Detect which cell encompasses the target text, then output its [X, Y] center coordinate. 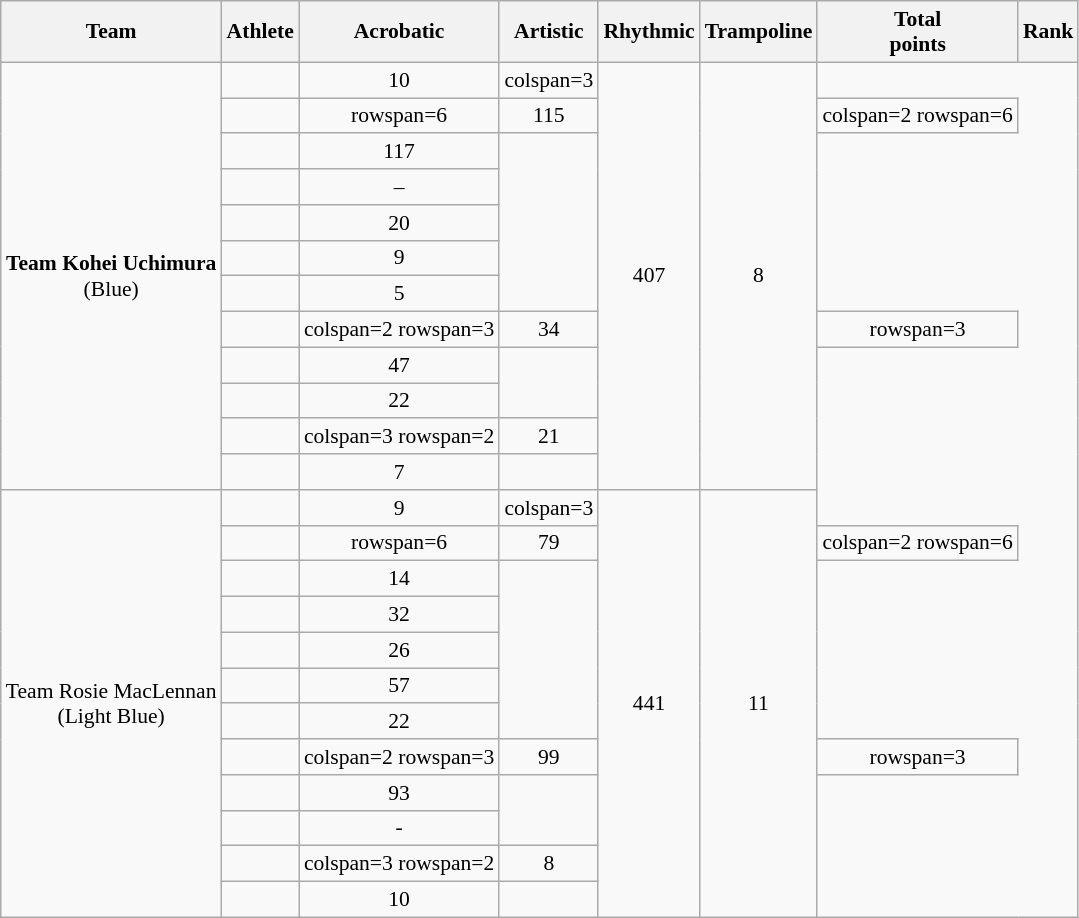
Team [112, 32]
Team Kohei Uchimura(Blue) [112, 276]
11 [759, 704]
47 [400, 365]
26 [400, 650]
34 [548, 330]
Acrobatic [400, 32]
Rank [1048, 32]
Athlete [260, 32]
407 [648, 276]
99 [548, 757]
21 [548, 437]
Artistic [548, 32]
7 [400, 472]
14 [400, 579]
– [400, 187]
Team Rosie MacLennan(Light Blue) [112, 704]
5 [400, 294]
115 [548, 116]
Totalpoints [918, 32]
20 [400, 223]
32 [400, 615]
79 [548, 543]
57 [400, 686]
- [400, 828]
Rhythmic [648, 32]
Trampoline [759, 32]
441 [648, 704]
117 [400, 152]
93 [400, 793]
